Return the (x, y) coordinate for the center point of the cell that contains the specified text.  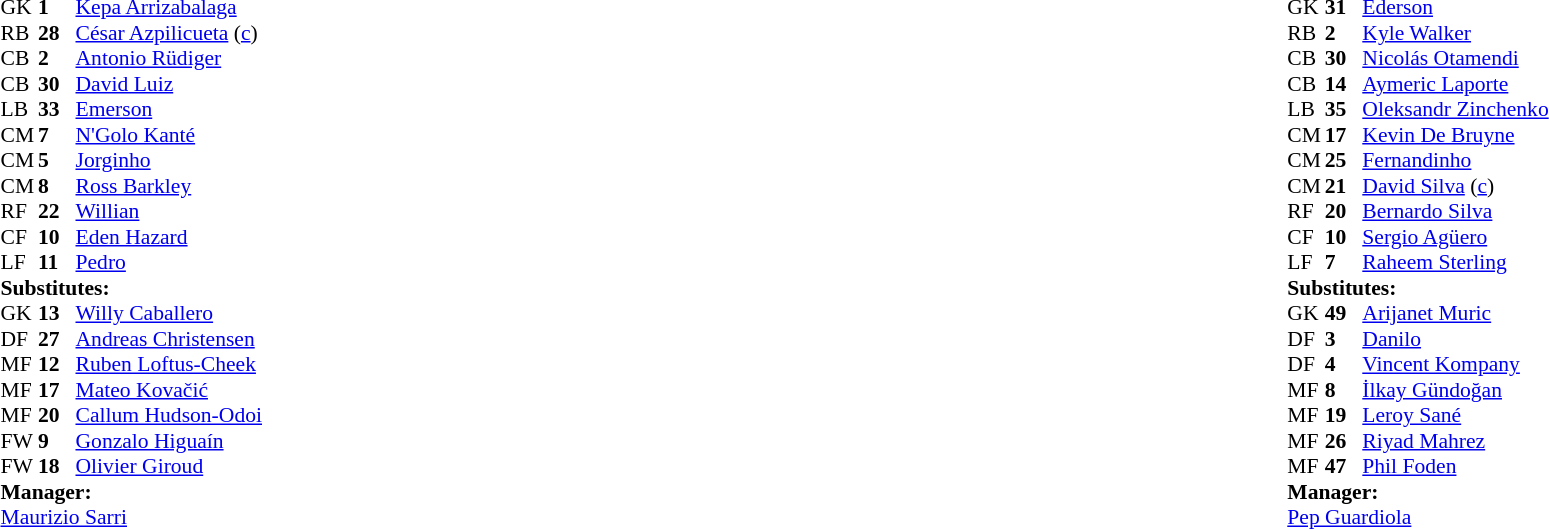
Fernandinho (1455, 161)
Arijanet Muric (1455, 313)
33 (57, 109)
Nicolás Otamendi (1455, 59)
47 (1344, 467)
Olivier Giroud (169, 467)
12 (57, 365)
Leroy Sané (1455, 415)
22 (57, 211)
Eden Hazard (169, 237)
Oleksandr Zinchenko (1455, 109)
Vincent Kompany (1455, 365)
Aymeric Laporte (1455, 84)
Callum Hudson-Odoi (169, 415)
N'Golo Kanté (169, 135)
Riyad Mahrez (1455, 441)
Emerson (169, 109)
Mateo Kovačić (169, 390)
13 (57, 313)
Kevin De Bruyne (1455, 135)
35 (1344, 109)
19 (1344, 415)
11 (57, 263)
9 (57, 441)
Gonzalo Higuaín (169, 441)
5 (57, 161)
David Silva (c) (1455, 186)
Phil Foden (1455, 467)
18 (57, 467)
Bernardo Silva (1455, 211)
Willy Caballero (169, 313)
25 (1344, 161)
Andreas Christensen (169, 339)
14 (1344, 84)
26 (1344, 441)
21 (1344, 186)
Jorginho (169, 161)
Kyle Walker (1455, 33)
David Luiz (169, 84)
3 (1344, 339)
Willian (169, 211)
Ruben Loftus-Cheek (169, 365)
Ross Barkley (169, 186)
Antonio Rüdiger (169, 59)
28 (57, 33)
49 (1344, 313)
İlkay Gündoğan (1455, 390)
27 (57, 339)
4 (1344, 365)
Sergio Agüero (1455, 237)
Raheem Sterling (1455, 263)
Pedro (169, 263)
Danilo (1455, 339)
César Azpilicueta (c) (169, 33)
